Extract the (x, y) coordinate from the center of the cell holding the provided text.  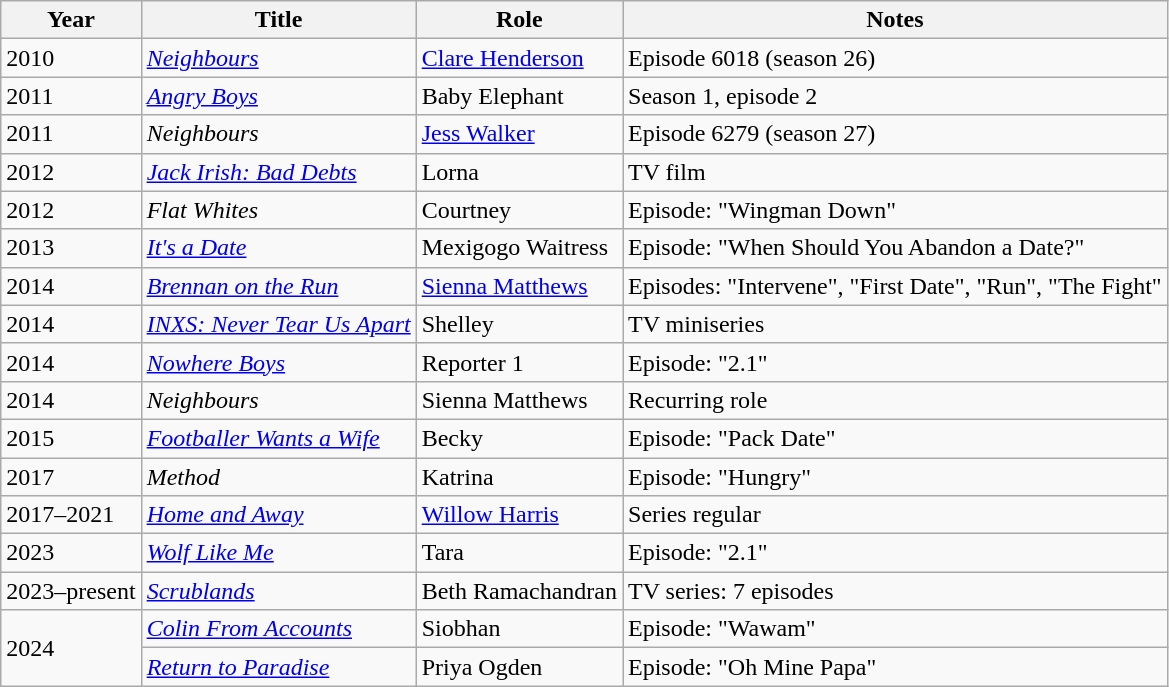
Episode: "Pack Date" (894, 438)
Becky (519, 438)
Episode 6018 (season 26) (894, 58)
TV series: 7 episodes (894, 591)
TV film (894, 172)
Lorna (519, 172)
Brennan on the Run (278, 286)
Shelley (519, 324)
2010 (71, 58)
Home and Away (278, 515)
Episode: "Oh Mine Papa" (894, 667)
Courtney (519, 210)
Reporter 1 (519, 362)
Wolf Like Me (278, 553)
Episode 6279 (season 27) (894, 134)
Episode: "Wawam" (894, 629)
2017 (71, 477)
Mexigogo Waitress (519, 248)
Year (71, 20)
Flat Whites (278, 210)
Katrina (519, 477)
Scrublands (278, 591)
Role (519, 20)
2017–2021 (71, 515)
2023 (71, 553)
Siobhan (519, 629)
2023–present (71, 591)
Episode: "Hungry" (894, 477)
Episode: "Wingman Down" (894, 210)
Season 1, episode 2 (894, 96)
Notes (894, 20)
INXS: Never Tear Us Apart (278, 324)
Willow Harris (519, 515)
Return to Paradise (278, 667)
Episode: "When Should You Abandon a Date?" (894, 248)
Jack Irish: Bad Debts (278, 172)
Series regular (894, 515)
Title (278, 20)
Method (278, 477)
Baby Elephant (519, 96)
Angry Boys (278, 96)
2013 (71, 248)
2024 (71, 648)
Recurring role (894, 400)
Priya Ogden (519, 667)
Colin From Accounts (278, 629)
Footballer Wants a Wife (278, 438)
It's a Date (278, 248)
Beth Ramachandran (519, 591)
Clare Henderson (519, 58)
Tara (519, 553)
Jess Walker (519, 134)
2015 (71, 438)
TV miniseries (894, 324)
Episodes: "Intervene", "First Date", "Run", "The Fight" (894, 286)
Nowhere Boys (278, 362)
